Search for the cell housing the specified text and yield its [X, Y] center coordinate. 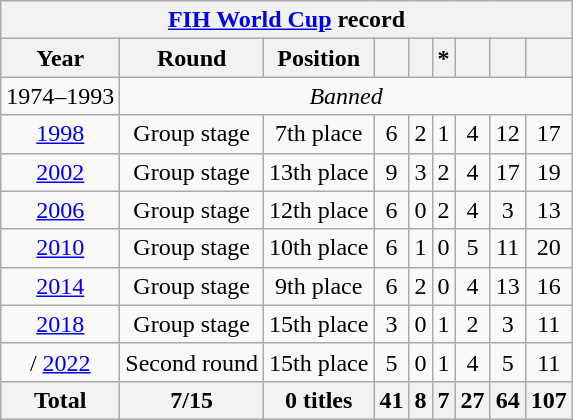
2014 [60, 286]
107 [548, 400]
Second round [192, 362]
Banned [346, 96]
7th place [319, 134]
20 [548, 248]
/ 2022 [60, 362]
Round [192, 58]
7/15 [192, 400]
Position [319, 58]
41 [392, 400]
12 [508, 134]
1974–1993 [60, 96]
2018 [60, 324]
0 titles [319, 400]
7 [444, 400]
10th place [319, 248]
1998 [60, 134]
2006 [60, 210]
Year [60, 58]
13th place [319, 172]
9 [392, 172]
2010 [60, 248]
19 [548, 172]
12th place [319, 210]
* [444, 58]
Total [60, 400]
FIH World Cup record [287, 20]
2002 [60, 172]
64 [508, 400]
27 [472, 400]
9th place [319, 286]
8 [420, 400]
16 [548, 286]
